Capture the cell that displays the provided text and extract its (x, y) central coordinate. 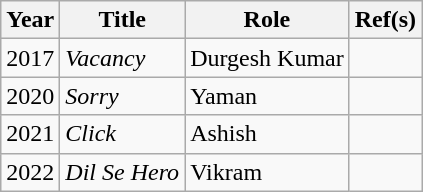
Durgesh Kumar (268, 58)
Role (268, 20)
Vacancy (122, 58)
2017 (30, 58)
Title (122, 20)
2020 (30, 96)
2022 (30, 172)
Year (30, 20)
Sorry (122, 96)
Ashish (268, 134)
Vikram (268, 172)
Dil Se Hero (122, 172)
2021 (30, 134)
Ref(s) (385, 20)
Click (122, 134)
Yaman (268, 96)
